For the text-containing cell, return its midpoint in [x, y] coordinate format. 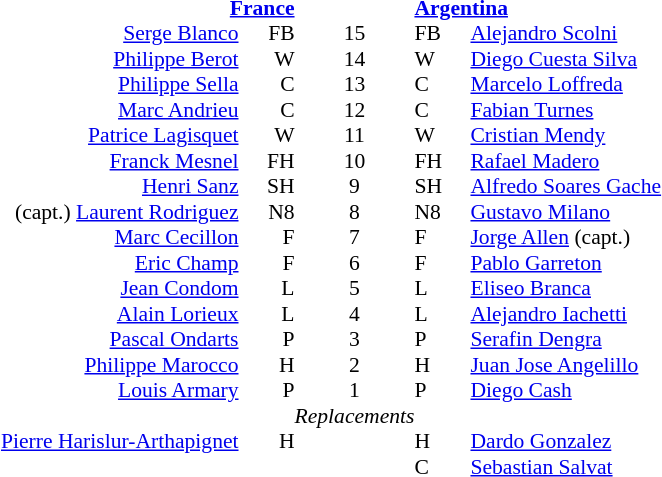
11 [355, 135]
8 [355, 212]
9 [355, 187]
12 [355, 110]
15 [355, 33]
2 [355, 365]
13 [355, 85]
3 [355, 339]
14 [355, 59]
6 [355, 263]
1 [355, 391]
4 [355, 314]
7 [355, 237]
5 [355, 289]
Replacements [355, 416]
10 [355, 161]
